Identify which cell holds the provided text, then report its [X, Y] central coordinate. 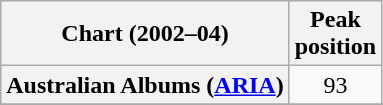
Peakposition [335, 34]
Chart (2002–04) [145, 34]
93 [335, 85]
Australian Albums (ARIA) [145, 85]
